Output the [X, Y] coordinate of the center of the cell containing the given text.  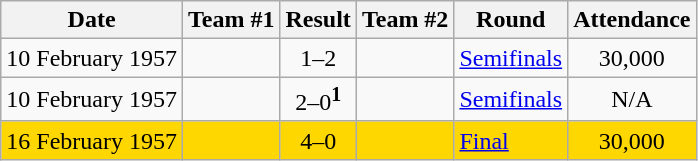
Team #1 [231, 20]
Team #2 [405, 20]
1–2 [318, 58]
4–0 [318, 140]
2–01 [318, 100]
Attendance [632, 20]
Final [511, 140]
Round [511, 20]
N/A [632, 100]
16 February 1957 [92, 140]
Date [92, 20]
Result [318, 20]
